Determine the [x, y] coordinate at the center of the cell enclosing the given text.  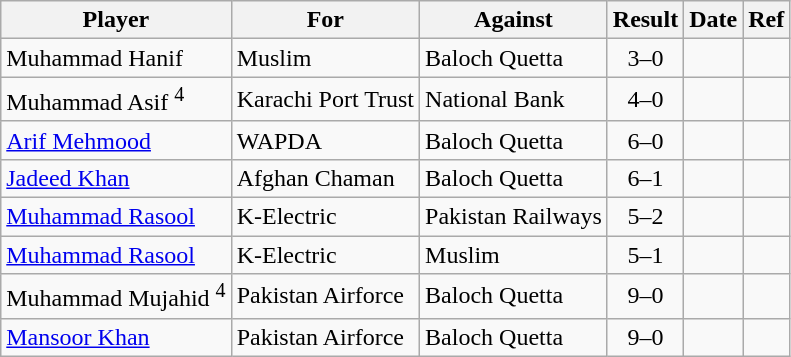
3–0 [645, 58]
Jadeed Khan [116, 178]
WAPDA [325, 140]
Against [514, 20]
5–2 [645, 217]
Karachi Port Trust [325, 100]
For [325, 20]
Mansoor Khan [116, 337]
Muhammad Mujahid 4 [116, 296]
4–0 [645, 100]
Pakistan Railways [514, 217]
6–1 [645, 178]
Arif Mehmood [116, 140]
Ref [766, 20]
Result [645, 20]
Date [714, 20]
Player [116, 20]
Muhammad Asif 4 [116, 100]
Afghan Chaman [325, 178]
Muhammad Hanif [116, 58]
National Bank [514, 100]
5–1 [645, 255]
6–0 [645, 140]
